Return [X, Y] of the center of cell containing provided text 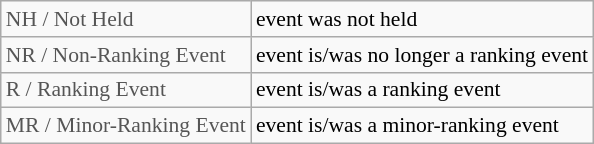
MR / Minor-Ranking Event [126, 126]
event is/was a ranking event [422, 90]
NH / Not Held [126, 19]
R / Ranking Event [126, 90]
event is/was a minor-ranking event [422, 126]
event is/was no longer a ranking event [422, 55]
NR / Non-Ranking Event [126, 55]
event was not held [422, 19]
